From the cell containing the given text, extract its center point as [X, Y] coordinate. 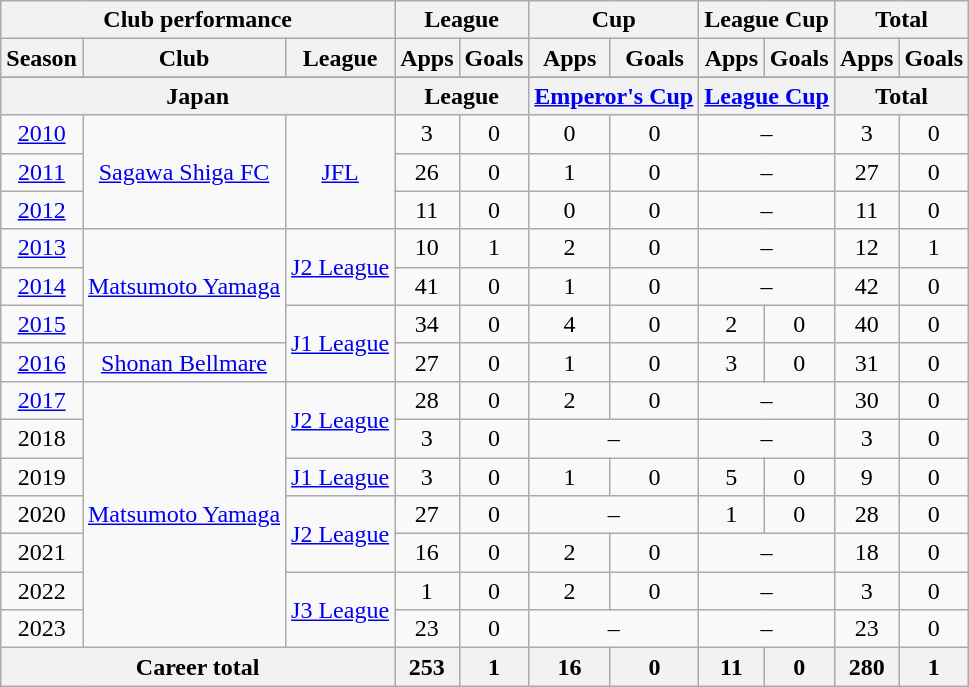
2023 [42, 629]
41 [427, 286]
2020 [42, 515]
42 [866, 286]
10 [427, 248]
2015 [42, 324]
31 [866, 362]
2018 [42, 438]
Career total [198, 667]
2012 [42, 210]
18 [866, 553]
Japan [198, 96]
2019 [42, 477]
9 [866, 477]
2013 [42, 248]
Emperor's Cup [614, 96]
JFL [340, 172]
34 [427, 324]
Club performance [198, 20]
2010 [42, 134]
12 [866, 248]
5 [732, 477]
253 [427, 667]
Club [184, 58]
30 [866, 400]
2017 [42, 400]
2021 [42, 553]
2011 [42, 172]
2014 [42, 286]
2016 [42, 362]
4 [570, 324]
Season [42, 58]
40 [866, 324]
280 [866, 667]
Cup [614, 20]
26 [427, 172]
Shonan Bellmare [184, 362]
Sagawa Shiga FC [184, 172]
J3 League [340, 610]
2022 [42, 591]
